Identify which cell holds the provided text, then report its [X, Y] central coordinate. 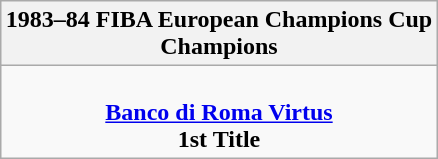
Banco di Roma Virtus 1st Title [218, 112]
1983–84 FIBA European Champions CupChampions [218, 34]
